Pinpoint the cell where the given text exists, returning its (x, y) midpoint coordinate. 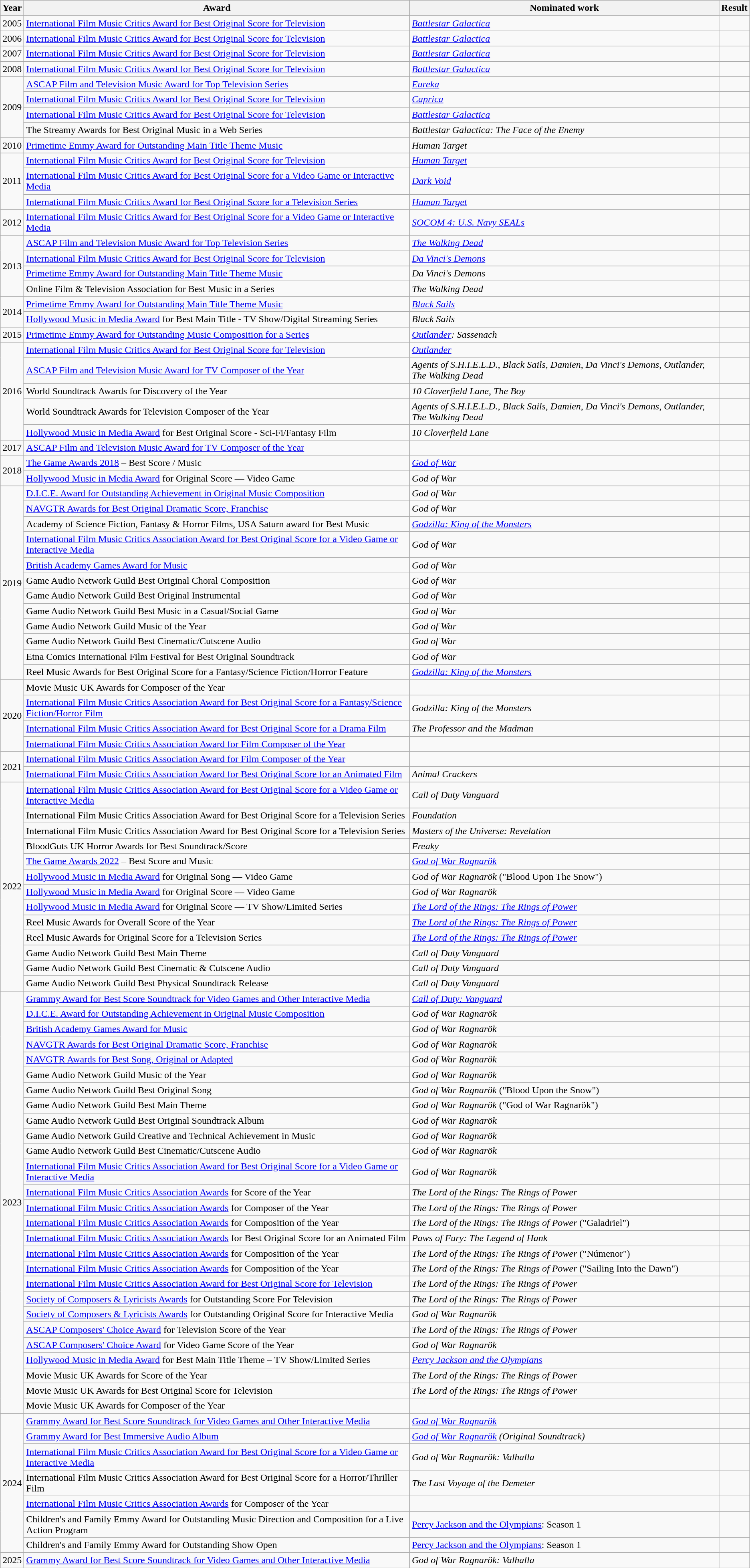
God of War Ragnarök ("Blood Upon The Snow") (564, 877)
2021 (12, 767)
Game Audio Network Guild Best Physical Soundtrack Release (217, 983)
God of War Ragnarök ("God of War Ragnarök") (564, 1105)
World Soundtrack Awards for Television Composer of the Year (217, 412)
International Film Music Critics Association Award for Best Original Score for a Fantasy/Science Fiction/Horror Film (217, 707)
2022 (12, 887)
Children's and Family Emmy Award for Outstanding Music Direction and Composition for a Live Action Program (217, 1524)
Outlander (564, 350)
10 Cloverfield Lane, The Boy (564, 391)
Result (734, 8)
Paws of Fury: The Legend of Hank (564, 1238)
ASCAP Composers' Choice Award for Video Game Score of the Year (217, 1345)
ASCAP Composers' Choice Award for Television Score of the Year (217, 1330)
Online Film & Television Association for Best Music in a Series (217, 289)
2020 (12, 715)
2010 (12, 145)
Movie Music UK Awards for Best Original Score for Television (217, 1391)
Game Audio Network Guild Best Music in a Casual/Social Game (217, 611)
Game Audio Network Guild Creative and Technical Achievement in Music (217, 1136)
2018 (12, 470)
Masters of the Universe: Revelation (564, 831)
Game Audio Network Guild Best Cinematic & Cutscene Audio (217, 968)
Grammy Award for Best Immersive Audio Album (217, 1436)
Hollywood Music in Media Award for Best Main Title Theme – TV Show/Limited Series (217, 1360)
2005 (12, 23)
Hollywood Music in Media Award for Original Score — TV Show/Limited Series (217, 907)
2011 (12, 181)
NAVGTR Awards for Best Song, Original or Adapted (217, 1060)
Children's and Family Emmy Award for Outstanding Show Open (217, 1545)
2008 (12, 69)
Award (217, 8)
Primetime Emmy Award for Outstanding Music Composition for a Series (217, 335)
Etna Comics International Film Festival for Best Original Soundtrack (217, 657)
International Film Music Critics Association Awards for Score of the Year (217, 1192)
The Streamy Awards for Best Original Music in a Web Series (217, 130)
Call of Duty: Vanguard (564, 999)
Battlestar Galactica: The Face of the Enemy (564, 130)
The Game Awards 2018 – Best Score / Music (217, 463)
Game Audio Network Guild Best Original Song (217, 1090)
2013 (12, 266)
Reel Music Awards for Overall Score of the Year (217, 922)
2006 (12, 38)
Percy Jackson and the Olympians (564, 1360)
2019 (12, 583)
God of War Ragnarök (Original Soundtrack) (564, 1436)
The Lord of the Rings: The Rings of Power ("Galadriel") (564, 1223)
Movie Music UK Awards for Score of the Year (217, 1375)
2012 (12, 223)
2023 (12, 1203)
2024 (12, 1483)
Society of Composers & Lyricists Awards for Outstanding Score For Television (217, 1299)
Year (12, 8)
2017 (12, 447)
Game Audio Network Guild Best Original Soundtrack Album (217, 1121)
2014 (12, 312)
The Lord of the Rings: The Rings of Power ("Sailing Into the Dawn") (564, 1269)
Outlander: Sassenach (564, 335)
Eureka (564, 84)
2007 (12, 54)
The Game Awards 2022 – Best Score and Music (217, 861)
BloodGuts UK Horror Awards for Best Soundtrack/Score (217, 846)
2025 (12, 1560)
Caprica (564, 99)
The Last Voyage of the Demeter (564, 1483)
The Professor and the Madman (564, 728)
Animal Crackers (564, 774)
Society of Composers & Lyricists Awards for Outstanding Original Score for Interactive Media (217, 1314)
God of War Ragnarök ("Blood Upon the Snow") (564, 1090)
2015 (12, 335)
Game Audio Network Guild Best Original Choral Composition (217, 580)
Hollywood Music in Media Award for Original Song — Video Game (217, 877)
International Film Music Critics Association Award for Best Original Score for a Horror/Thriller Film (217, 1483)
International Film Music Critics Award for Best Original Score for a Television Series (217, 202)
2016 (12, 391)
SOCOM 4: U.S. Navy SEALs (564, 223)
Hollywood Music in Media Award for Best Main Title - TV Show/Digital Streaming Series (217, 319)
10 Cloverfield Lane (564, 432)
Academy of Science Fiction, Fantasy & Horror Films, USA Saturn award for Best Music (217, 524)
International Film Music Critics Association Awards for Best Original Score for an Animated Film (217, 1238)
Nominated work (564, 8)
Foundation (564, 816)
The Lord of the Rings: The Rings of Power ("Númenor") (564, 1254)
Dark Void (564, 181)
International Film Music Critics Association Award for Best Original Score for Television (217, 1284)
Hollywood Music in Media Award for Best Original Score - Sci-Fi/Fantasy Film (217, 432)
Reel Music Awards for Original Score for a Television Series (217, 937)
Freaky (564, 846)
World Soundtrack Awards for Discovery of the Year (217, 391)
Game Audio Network Guild Best Original Instrumental (217, 596)
International Film Music Critics Association Award for Best Original Score for an Animated Film (217, 774)
Reel Music Awards for Best Original Score for a Fantasy/Science Fiction/Horror Feature (217, 672)
2009 (12, 107)
International Film Music Critics Association Award for Best Original Score for a Drama Film (217, 728)
